Return [x, y] of the center of cell containing provided text 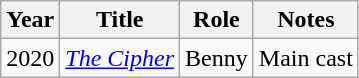
Title [120, 20]
2020 [30, 58]
The Cipher [120, 58]
Benny [217, 58]
Year [30, 20]
Main cast [306, 58]
Role [217, 20]
Notes [306, 20]
